Pinpoint the cell where the given text exists, returning its [x, y] midpoint coordinate. 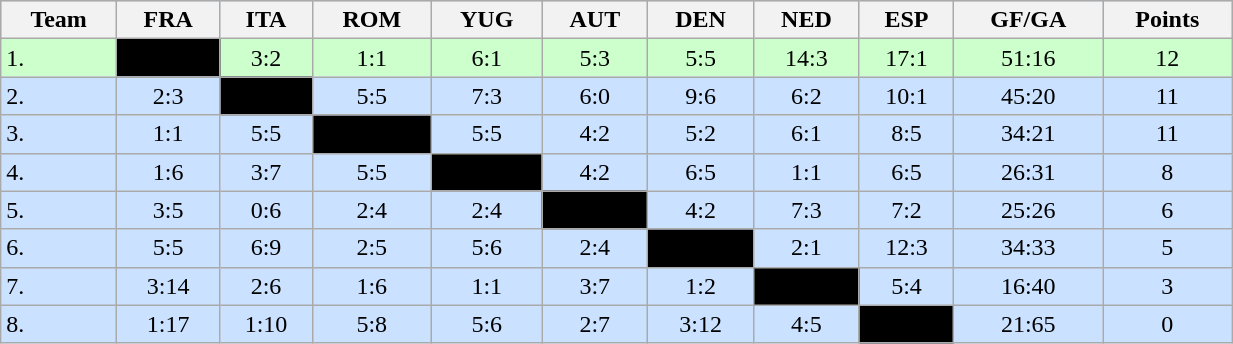
1. [59, 58]
6. [59, 248]
1:17 [168, 324]
51:16 [1028, 58]
2:7 [595, 324]
7. [59, 286]
21:65 [1028, 324]
0:6 [266, 210]
NED [806, 20]
2:1 [806, 248]
5:2 [701, 134]
5:4 [906, 286]
AUT [595, 20]
3:2 [266, 58]
5:8 [372, 324]
8. [59, 324]
5. [59, 210]
4. [59, 172]
5 [1168, 248]
3:5 [168, 210]
0 [1168, 324]
16:40 [1028, 286]
2:3 [168, 96]
1:10 [266, 324]
34:21 [1028, 134]
14:3 [806, 58]
Team [59, 20]
6:2 [806, 96]
2:6 [266, 286]
17:1 [906, 58]
3:14 [168, 286]
YUG [487, 20]
3:12 [701, 324]
26:31 [1028, 172]
2. [59, 96]
FRA [168, 20]
7:2 [906, 210]
34:33 [1028, 248]
12:3 [906, 248]
6:9 [266, 248]
GF/GA [1028, 20]
12 [1168, 58]
5:3 [595, 58]
ITA [266, 20]
ESP [906, 20]
6:0 [595, 96]
10:1 [906, 96]
DEN [701, 20]
Points [1168, 20]
2:5 [372, 248]
ROM [372, 20]
8 [1168, 172]
1:2 [701, 286]
25:26 [1028, 210]
3. [59, 134]
3 [1168, 286]
4:5 [806, 324]
8:5 [906, 134]
9:6 [701, 96]
45:20 [1028, 96]
6 [1168, 210]
